Determine the [x, y] coordinate at the center of the cell enclosing the given text.  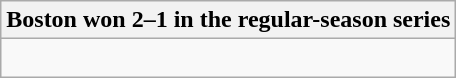
Boston won 2–1 in the regular-season series [228, 20]
